Locate the cell with the specified text and output its [X, Y] center coordinate. 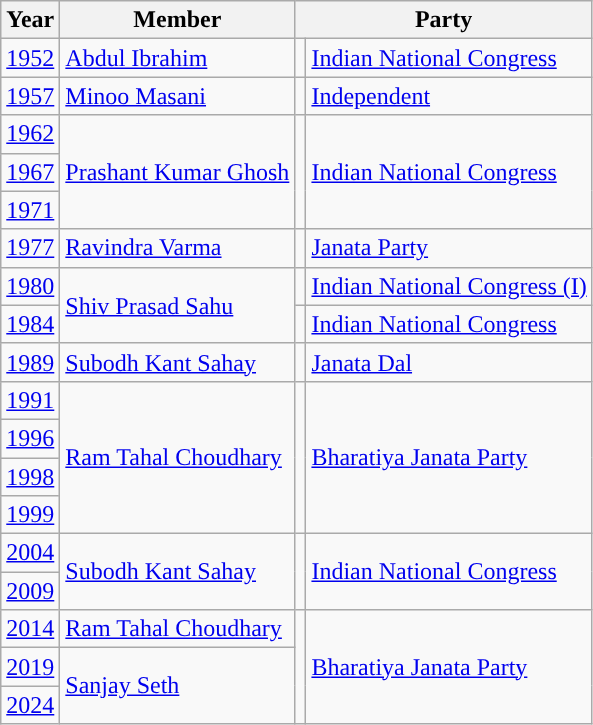
1984 [30, 324]
Janata Dal [449, 362]
Prashant Kumar Ghosh [178, 172]
2019 [30, 667]
1967 [30, 172]
1991 [30, 400]
1980 [30, 286]
Sanjay Seth [178, 686]
Abdul Ibrahim [178, 58]
2024 [30, 705]
2014 [30, 629]
Year [30, 20]
Ravindra Varma [178, 248]
1962 [30, 134]
1996 [30, 438]
Member [178, 20]
1989 [30, 362]
Indian National Congress (I) [449, 286]
1977 [30, 248]
1998 [30, 477]
Party [444, 20]
1971 [30, 210]
Janata Party [449, 248]
1957 [30, 96]
Shiv Prasad Sahu [178, 305]
Minoo Masani [178, 96]
2009 [30, 591]
1952 [30, 58]
1999 [30, 515]
Independent [449, 96]
2004 [30, 553]
